From the cell containing the given text, extract its center point as (x, y) coordinate. 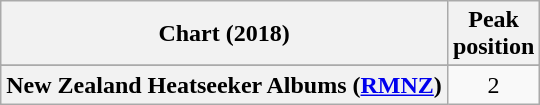
2 (493, 85)
New Zealand Heatseeker Albums (RMNZ) (224, 85)
Peakposition (493, 34)
Chart (2018) (224, 34)
